Pinpoint the cell where the given text exists, returning its [X, Y] midpoint coordinate. 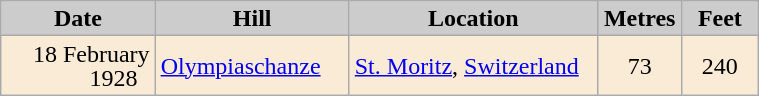
Metres [640, 18]
Date [78, 18]
Feet [720, 18]
Hill [252, 18]
Location [473, 18]
240 [720, 66]
18 February 1928 [78, 66]
St. Moritz, Switzerland [473, 66]
Olympiaschanze [252, 66]
73 [640, 66]
